Return the (X, Y) coordinate for the center point of the cell that contains the specified text.  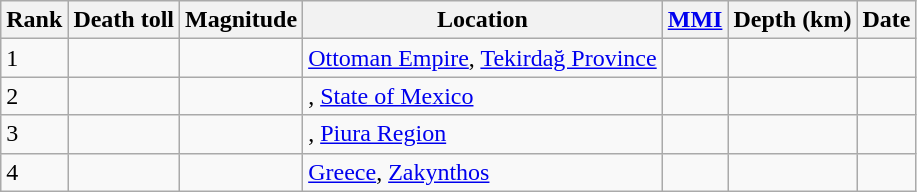
2 (34, 96)
3 (34, 134)
MMI (695, 20)
Greece, Zakynthos (483, 172)
, State of Mexico (483, 96)
1 (34, 58)
4 (34, 172)
Date (886, 20)
Ottoman Empire, Tekirdağ Province (483, 58)
Rank (34, 20)
, Piura Region (483, 134)
Death toll (124, 20)
Location (483, 20)
Magnitude (242, 20)
Depth (km) (792, 20)
